Scan for the cell matching the given text and deliver its [x, y] coordinate at center. 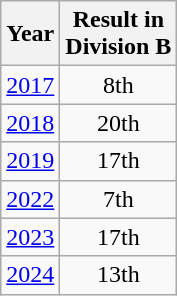
Result inDivision B [118, 34]
7th [118, 199]
8th [118, 85]
20th [118, 123]
2017 [30, 85]
13th [118, 275]
2018 [30, 123]
2023 [30, 237]
2024 [30, 275]
2022 [30, 199]
Year [30, 34]
2019 [30, 161]
